Scan for the cell matching the given text and deliver its (x, y) coordinate at center. 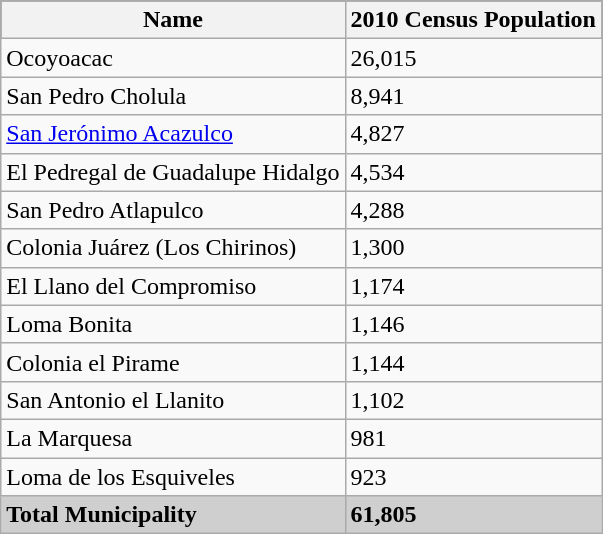
Colonia Juárez (Los Chirinos) (173, 248)
4,534 (473, 172)
San Jerónimo Acazulco (173, 134)
Loma de los Esquiveles (173, 477)
61,805 (473, 515)
Total Municipality (173, 515)
Loma Bonita (173, 324)
8,941 (473, 96)
1,102 (473, 400)
San Pedro Cholula (173, 96)
1,300 (473, 248)
2010 Census Population (473, 20)
El Pedregal de Guadalupe Hidalgo (173, 172)
El Llano del Compromiso (173, 286)
Colonia el Pirame (173, 362)
1,144 (473, 362)
San Pedro Atlapulco (173, 210)
4,288 (473, 210)
Ocoyoacac (173, 58)
1,174 (473, 286)
Name (173, 20)
981 (473, 438)
1,146 (473, 324)
4,827 (473, 134)
923 (473, 477)
La Marquesa (173, 438)
26,015 (473, 58)
San Antonio el Llanito (173, 400)
